Capture the cell that displays the provided text and extract its [X, Y] central coordinate. 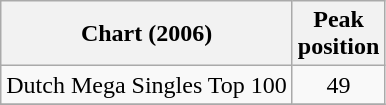
Chart (2006) [147, 34]
Dutch Mega Singles Top 100 [147, 85]
49 [338, 85]
Peakposition [338, 34]
